Locate the cell with the specified text and output its (x, y) center coordinate. 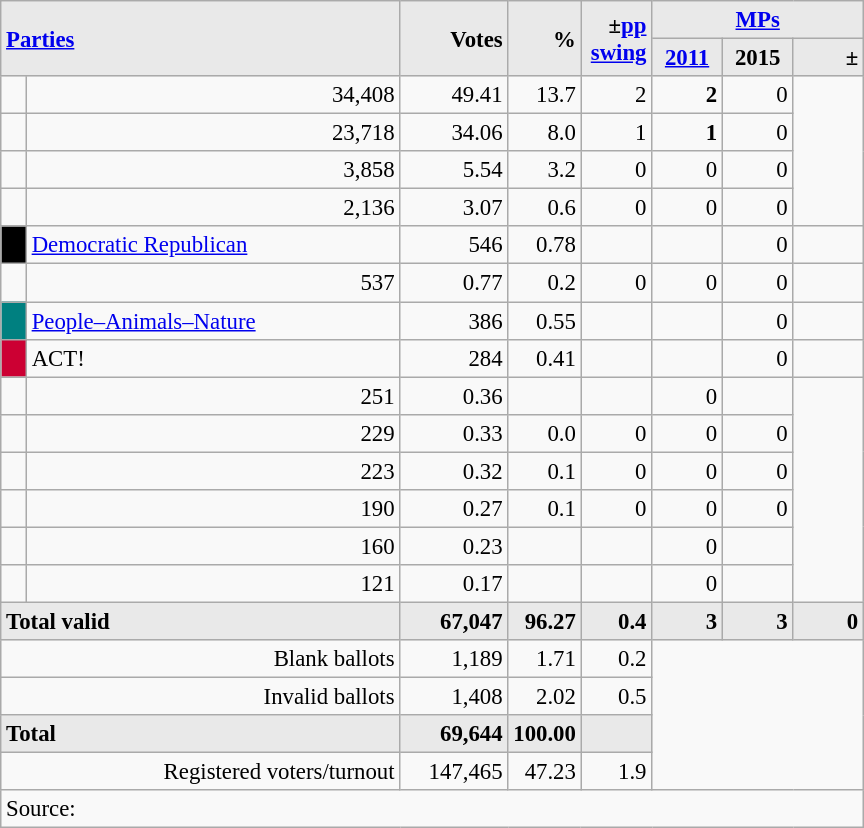
67,047 (454, 621)
0.33 (454, 433)
2015 (758, 58)
13.7 (544, 95)
223 (213, 471)
0.0 (544, 433)
69,644 (454, 734)
MPs (758, 20)
1,189 (454, 659)
0.32 (454, 471)
0.77 (454, 283)
ACT! (213, 358)
34,408 (213, 95)
100.00 (544, 734)
1,408 (454, 697)
284 (454, 358)
Total valid (200, 621)
386 (454, 321)
3.2 (544, 170)
Votes (454, 38)
2,136 (213, 208)
Total (200, 734)
0.5 (616, 697)
±pp swing (616, 38)
121 (213, 584)
3,858 (213, 170)
Registered voters/turnout (200, 772)
229 (213, 433)
47.23 (544, 772)
147,465 (454, 772)
0.6 (544, 208)
0.78 (544, 245)
3.07 (454, 208)
23,718 (213, 133)
% (544, 38)
49.41 (454, 95)
8.0 (544, 133)
± (828, 58)
2.02 (544, 697)
0.17 (454, 584)
Source: (432, 809)
Invalid ballots (200, 697)
160 (213, 546)
People–Animals–Nature (213, 321)
Parties (200, 38)
Democratic Republican (213, 245)
0.41 (544, 358)
34.06 (454, 133)
0.27 (454, 509)
251 (213, 396)
96.27 (544, 621)
2011 (688, 58)
0.4 (616, 621)
Blank ballots (200, 659)
190 (213, 509)
1.9 (616, 772)
537 (213, 283)
1.71 (544, 659)
5.54 (454, 170)
0.36 (454, 396)
0.23 (454, 546)
546 (454, 245)
0.55 (544, 321)
